Provide the [x, y] coordinate of the cell's center where the given text is located.  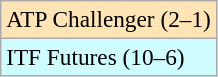
ATP Challenger (2–1) [108, 19]
ITF Futures (10–6) [108, 57]
